Capture the cell that displays the provided text and extract its [X, Y] central coordinate. 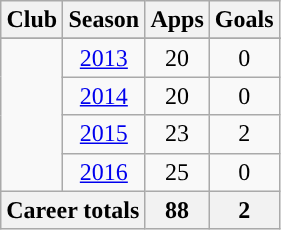
Season [104, 20]
Goals [244, 20]
2015 [104, 134]
2013 [104, 58]
2016 [104, 172]
Apps [177, 20]
23 [177, 134]
25 [177, 172]
2014 [104, 96]
88 [177, 210]
Club [32, 20]
Career totals [73, 210]
